From the cell containing the given text, extract its center point as (X, Y) coordinate. 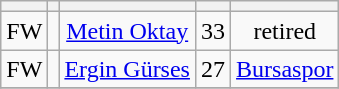
27 (212, 69)
retired (285, 31)
Ergin Gürses (128, 69)
Metin Oktay (128, 31)
33 (212, 31)
Bursaspor (285, 69)
